Determine the [x, y] coordinate at the center of the cell enclosing the given text.  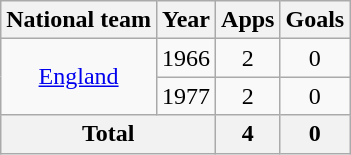
Year [186, 20]
Total [108, 134]
National team [79, 20]
Goals [315, 20]
Apps [248, 20]
1977 [186, 96]
England [79, 77]
1966 [186, 58]
4 [248, 134]
